Detect which cell encompasses the target text, then output its (x, y) center coordinate. 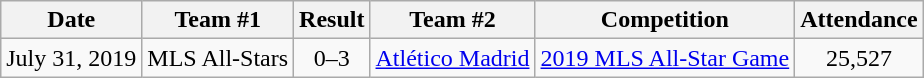
Result (332, 20)
Atlético Madrid (452, 58)
Competition (665, 20)
0–3 (332, 58)
Date (72, 20)
2019 MLS All-Star Game (665, 58)
Attendance (859, 20)
Team #2 (452, 20)
Team #1 (218, 20)
MLS All-Stars (218, 58)
July 31, 2019 (72, 58)
25,527 (859, 58)
